Identify which cell holds the provided text, then report its [x, y] central coordinate. 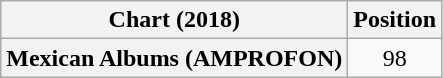
Mexican Albums (AMPROFON) [174, 58]
Chart (2018) [174, 20]
Position [395, 20]
98 [395, 58]
